Return [x, y] of the center of cell containing provided text 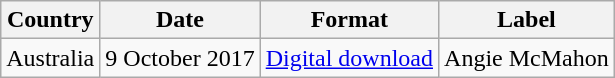
Australia [50, 58]
Country [50, 20]
9 October 2017 [180, 58]
Format [349, 20]
Digital download [349, 58]
Angie McMahon [527, 58]
Label [527, 20]
Date [180, 20]
